Detect which cell encompasses the target text, then output its [x, y] center coordinate. 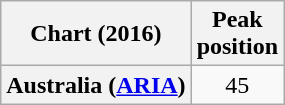
Australia (ARIA) [96, 85]
Peak position [237, 34]
Chart (2016) [96, 34]
45 [237, 85]
